Detect which cell encompasses the target text, then output its [X, Y] center coordinate. 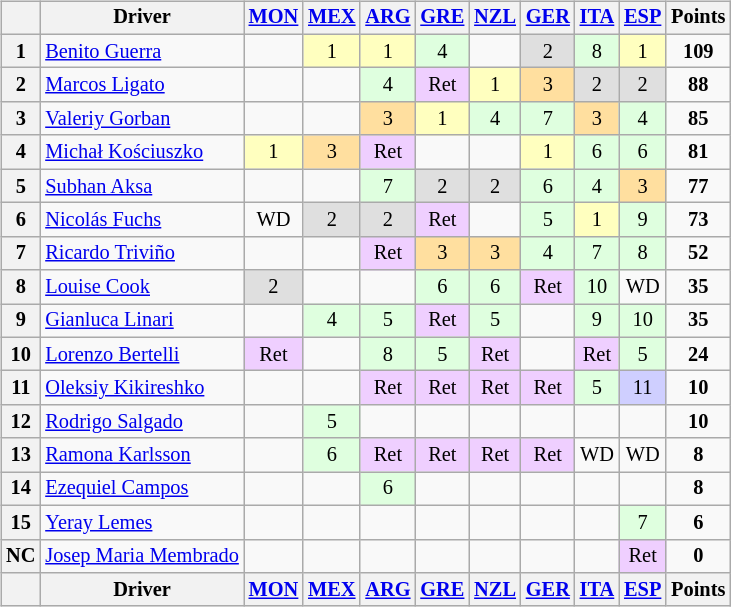
Yeray Lemes [142, 522]
Michał Kościuszko [142, 152]
13 [20, 455]
77 [698, 186]
0 [698, 556]
Marcos Ligato [142, 85]
73 [698, 220]
Gianluca Linari [142, 321]
Valeriy Gorban [142, 119]
88 [698, 85]
Josep Maria Membrado [142, 556]
12 [20, 422]
Ramona Karlsson [142, 455]
Subhan Aksa [142, 186]
Louise Cook [142, 287]
Benito Guerra [142, 51]
Ricardo Triviño [142, 253]
24 [698, 354]
85 [698, 119]
Lorenzo Bertelli [142, 354]
15 [20, 522]
81 [698, 152]
Oleksiy Kikireshko [142, 388]
109 [698, 51]
14 [20, 489]
52 [698, 253]
NC [20, 556]
Nicolás Fuchs [142, 220]
Ezequiel Campos [142, 489]
Rodrigo Salgado [142, 422]
